Provide the (x, y) coordinate of the cell's center where the given text is located.  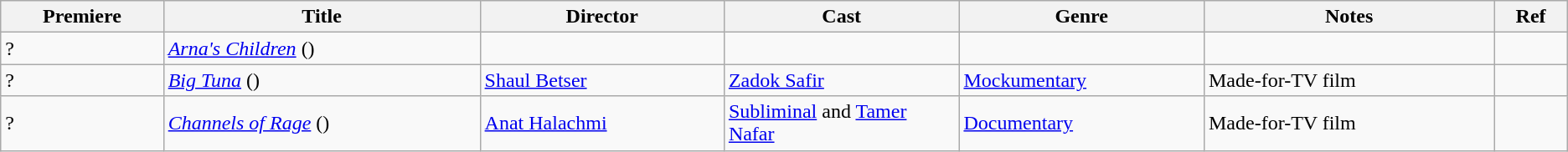
Arna's Children () (322, 48)
Zadok Safir (841, 80)
Channels of Rage () (322, 124)
Ref (1531, 17)
Big Tuna () (322, 80)
Director (601, 17)
Notes (1349, 17)
Anat Halachmi (601, 124)
Title (322, 17)
Genre (1082, 17)
Premiere (82, 17)
Mockumentary (1082, 80)
Shaul Betser (601, 80)
Cast (841, 17)
Documentary (1082, 124)
Subliminal and Tamer Nafar (841, 124)
